Capture the cell that displays the provided text and extract its [X, Y] central coordinate. 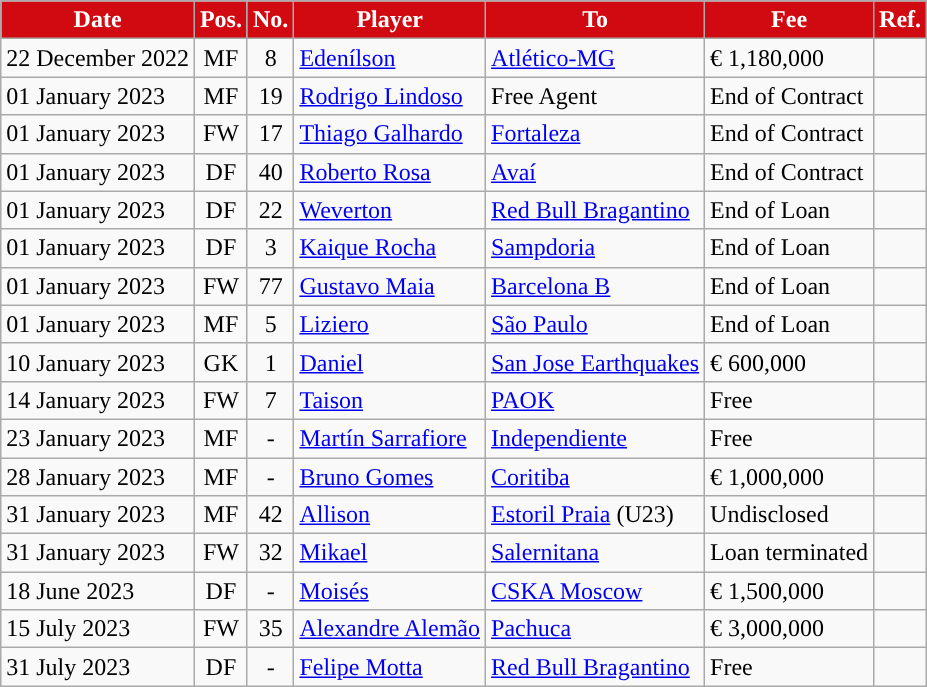
Felipe Motta [390, 667]
Fortaleza [596, 134]
€ 1,000,000 [790, 477]
Atlético-MG [596, 58]
Roberto Rosa [390, 172]
7 [270, 400]
€ 3,000,000 [790, 629]
14 January 2023 [98, 400]
32 [270, 553]
Independiente [596, 438]
€ 1,500,000 [790, 591]
Weverton [390, 210]
Estoril Praia (U23) [596, 515]
35 [270, 629]
31 July 2023 [98, 667]
5 [270, 324]
Ref. [900, 20]
PAOK [596, 400]
15 July 2023 [98, 629]
Alexandre Alemão [390, 629]
3 [270, 248]
Thiago Galhardo [390, 134]
Player [390, 20]
Sampdoria [596, 248]
Barcelona B [596, 286]
Undisclosed [790, 515]
No. [270, 20]
To [596, 20]
Kaique Rocha [390, 248]
28 January 2023 [98, 477]
Date [98, 20]
€ 600,000 [790, 362]
GK [220, 362]
Martín Sarrafiore [390, 438]
Allison [390, 515]
Taison [390, 400]
Mikael [390, 553]
Avaí [596, 172]
Coritiba [596, 477]
22 [270, 210]
Pachuca [596, 629]
Fee [790, 20]
23 January 2023 [98, 438]
Daniel [390, 362]
17 [270, 134]
Gustavo Maia [390, 286]
Loan terminated [790, 553]
40 [270, 172]
San Jose Earthquakes [596, 362]
€ 1,180,000 [790, 58]
Bruno Gomes [390, 477]
8 [270, 58]
77 [270, 286]
Edenílson [390, 58]
São Paulo [596, 324]
Liziero [390, 324]
CSKA Moscow [596, 591]
1 [270, 362]
22 December 2022 [98, 58]
18 June 2023 [98, 591]
Rodrigo Lindoso [390, 96]
42 [270, 515]
Pos. [220, 20]
Salernitana [596, 553]
19 [270, 96]
Moisés [390, 591]
Free Agent [596, 96]
10 January 2023 [98, 362]
